Capture the cell that displays the provided text and extract its (X, Y) central coordinate. 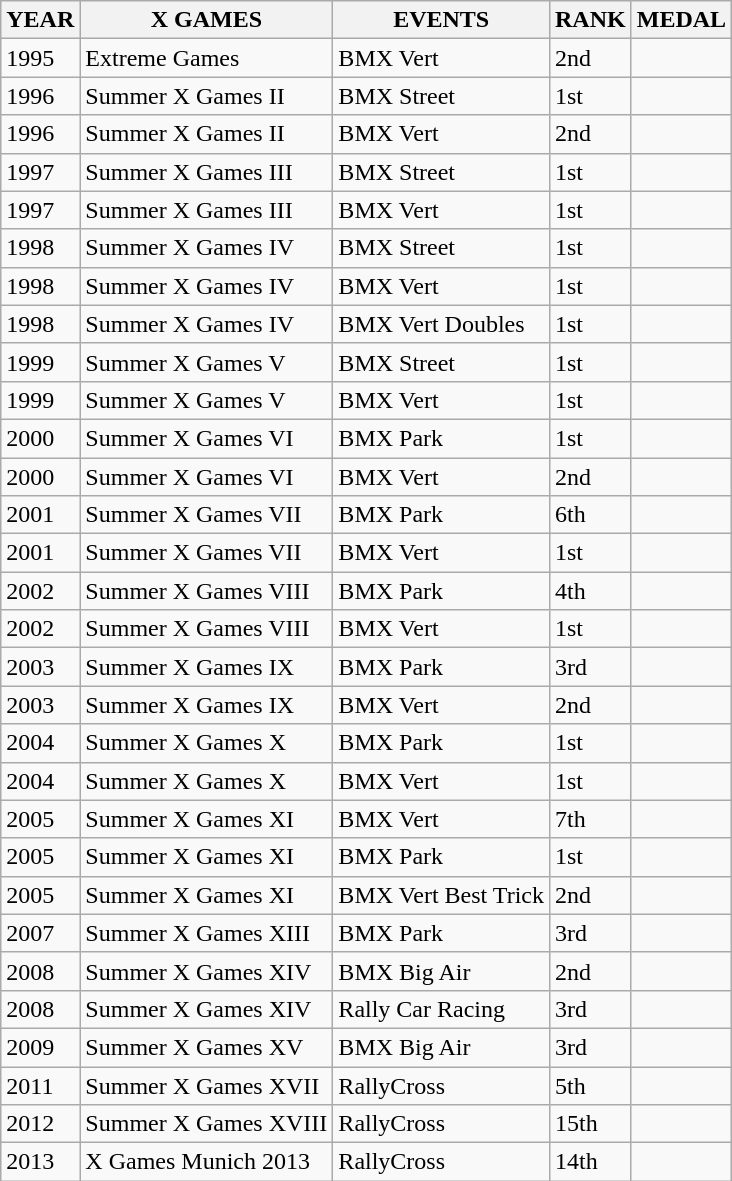
Extreme Games (206, 58)
2011 (40, 1085)
5th (590, 1085)
BMX Vert Doubles (442, 324)
2007 (40, 933)
2009 (40, 1047)
7th (590, 819)
Summer X Games XVIII (206, 1124)
Summer X Games XV (206, 1047)
RANK (590, 20)
1995 (40, 58)
2012 (40, 1124)
Summer X Games XVII (206, 1085)
X Games Munich 2013 (206, 1162)
4th (590, 591)
YEAR (40, 20)
MEDAL (681, 20)
EVENTS (442, 20)
14th (590, 1162)
6th (590, 515)
X GAMES (206, 20)
2013 (40, 1162)
Summer X Games XIII (206, 933)
15th (590, 1124)
BMX Vert Best Trick (442, 895)
Rally Car Racing (442, 1009)
